Identify which cell holds the provided text, then report its (x, y) central coordinate. 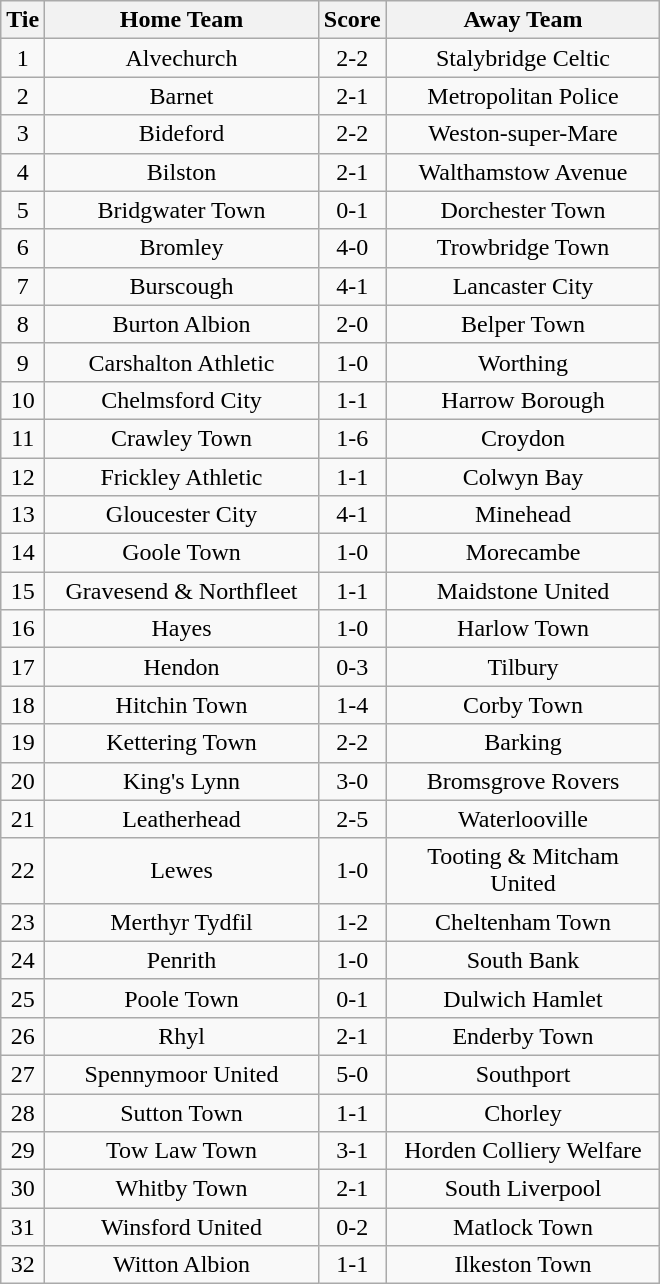
1 (23, 58)
Witton Albion (182, 1265)
Colwyn Bay (523, 477)
Dulwich Hamlet (523, 998)
2-5 (352, 819)
25 (23, 998)
Maidstone United (523, 591)
7 (23, 286)
Away Team (523, 20)
Weston-super-Mare (523, 134)
6 (23, 248)
3-0 (352, 781)
Bilston (182, 172)
Penrith (182, 960)
Alvechurch (182, 58)
Winsford United (182, 1227)
Chorley (523, 1113)
Spennymoor United (182, 1074)
1-4 (352, 705)
Stalybridge Celtic (523, 58)
Score (352, 20)
Hitchin Town (182, 705)
Matlock Town (523, 1227)
Corby Town (523, 705)
31 (23, 1227)
24 (23, 960)
Barnet (182, 96)
Whitby Town (182, 1189)
Trowbridge Town (523, 248)
Dorchester Town (523, 210)
Carshalton Athletic (182, 362)
Walthamstow Avenue (523, 172)
Morecambe (523, 553)
Southport (523, 1074)
22 (23, 870)
2 (23, 96)
Bromley (182, 248)
Tooting & Mitcham United (523, 870)
Poole Town (182, 998)
4-0 (352, 248)
Belper Town (523, 324)
Ilkeston Town (523, 1265)
Burton Albion (182, 324)
13 (23, 515)
Enderby Town (523, 1036)
Merthyr Tydfil (182, 922)
South Liverpool (523, 1189)
Lancaster City (523, 286)
23 (23, 922)
Waterlooville (523, 819)
10 (23, 400)
Sutton Town (182, 1113)
19 (23, 743)
21 (23, 819)
0-2 (352, 1227)
Horden Colliery Welfare (523, 1151)
Tie (23, 20)
27 (23, 1074)
18 (23, 705)
Barking (523, 743)
2-0 (352, 324)
0-3 (352, 667)
Tow Law Town (182, 1151)
Rhyl (182, 1036)
30 (23, 1189)
Bromsgrove Rovers (523, 781)
12 (23, 477)
16 (23, 629)
Crawley Town (182, 438)
Bridgwater Town (182, 210)
9 (23, 362)
Hendon (182, 667)
26 (23, 1036)
Leatherhead (182, 819)
3 (23, 134)
Chelmsford City (182, 400)
4 (23, 172)
Home Team (182, 20)
20 (23, 781)
Tilbury (523, 667)
28 (23, 1113)
15 (23, 591)
Gloucester City (182, 515)
Burscough (182, 286)
Gravesend & Northfleet (182, 591)
Kettering Town (182, 743)
King's Lynn (182, 781)
17 (23, 667)
Harrow Borough (523, 400)
Hayes (182, 629)
Lewes (182, 870)
1-2 (352, 922)
11 (23, 438)
32 (23, 1265)
Cheltenham Town (523, 922)
Metropolitan Police (523, 96)
Worthing (523, 362)
Frickley Athletic (182, 477)
1-6 (352, 438)
29 (23, 1151)
South Bank (523, 960)
5 (23, 210)
Minehead (523, 515)
3-1 (352, 1151)
5-0 (352, 1074)
14 (23, 553)
8 (23, 324)
Harlow Town (523, 629)
Goole Town (182, 553)
Croydon (523, 438)
Bideford (182, 134)
